Search for the cell housing the specified text and yield its (X, Y) center coordinate. 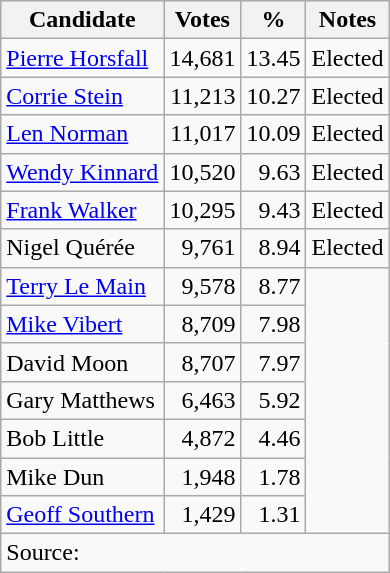
1.31 (274, 515)
11,017 (202, 134)
9.63 (274, 172)
Bob Little (82, 438)
9,761 (202, 248)
10,295 (202, 210)
5.92 (274, 400)
1,429 (202, 515)
9,578 (202, 286)
Len Norman (82, 134)
10.27 (274, 96)
Mike Dun (82, 477)
4,872 (202, 438)
Candidate (82, 20)
9.43 (274, 210)
Notes (348, 20)
1.78 (274, 477)
Votes (202, 20)
Wendy Kinnard (82, 172)
Corrie Stein (82, 96)
Gary Matthews (82, 400)
6,463 (202, 400)
8.77 (274, 286)
Mike Vibert (82, 324)
1,948 (202, 477)
Pierre Horsfall (82, 58)
8,707 (202, 362)
8,709 (202, 324)
David Moon (82, 362)
Nigel Quérée (82, 248)
8.94 (274, 248)
Frank Walker (82, 210)
7.98 (274, 324)
% (274, 20)
4.46 (274, 438)
13.45 (274, 58)
10.09 (274, 134)
14,681 (202, 58)
Source: (195, 553)
10,520 (202, 172)
7.97 (274, 362)
Terry Le Main (82, 286)
Geoff Southern (82, 515)
11,213 (202, 96)
